From the cell containing the given text, extract its center point as [X, Y] coordinate. 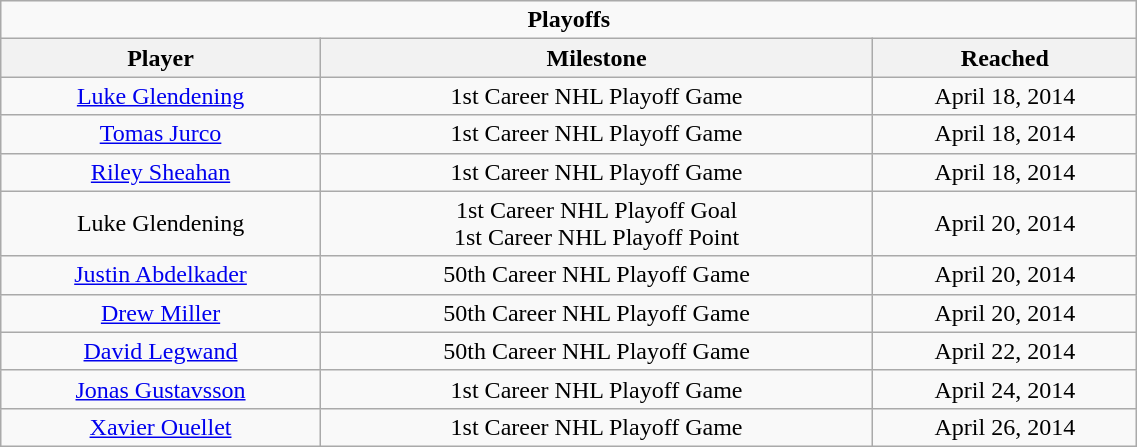
Drew Miller [161, 313]
Player [161, 58]
David Legwand [161, 351]
Milestone [596, 58]
April 22, 2014 [1005, 351]
1st Career NHL Playoff Goal 1st Career NHL Playoff Point [596, 224]
Playoffs [569, 20]
Xavier Ouellet [161, 427]
April 26, 2014 [1005, 427]
Riley Sheahan [161, 172]
Jonas Gustavsson [161, 389]
Tomas Jurco [161, 134]
April 24, 2014 [1005, 389]
Justin Abdelkader [161, 275]
Reached [1005, 58]
